Detect which cell encompasses the target text, then output its [X, Y] center coordinate. 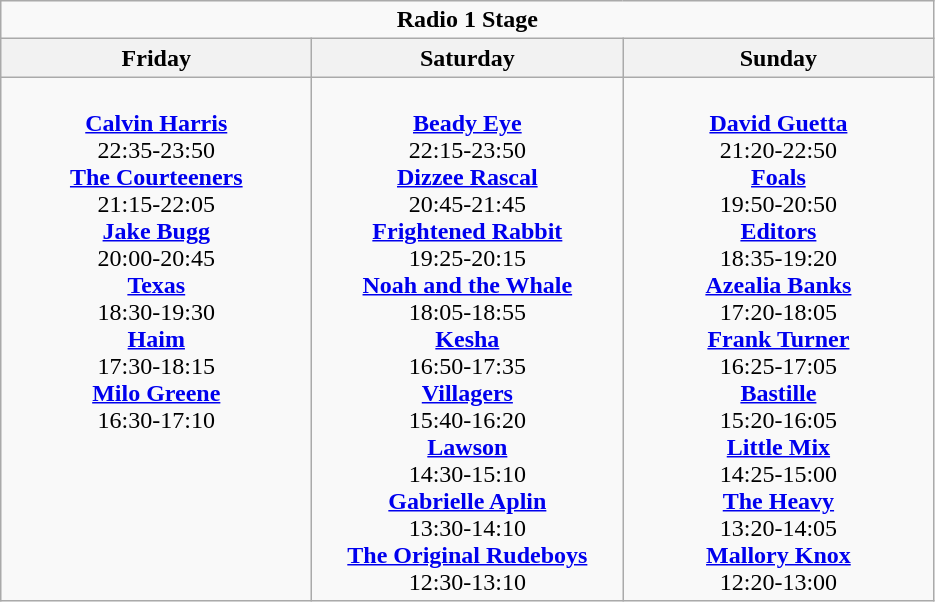
Radio 1 Stage [468, 20]
Sunday [778, 58]
Friday [156, 58]
Calvin Harris 22:35-23:50 The Courteeners 21:15-22:05 Jake Bugg 20:00-20:45 Texas 18:30-19:30 Haim 17:30-18:15 Milo Greene 16:30-17:10 [156, 339]
Saturday [468, 58]
